Return the (X, Y) coordinate for the center point of the cell that contains the specified text.  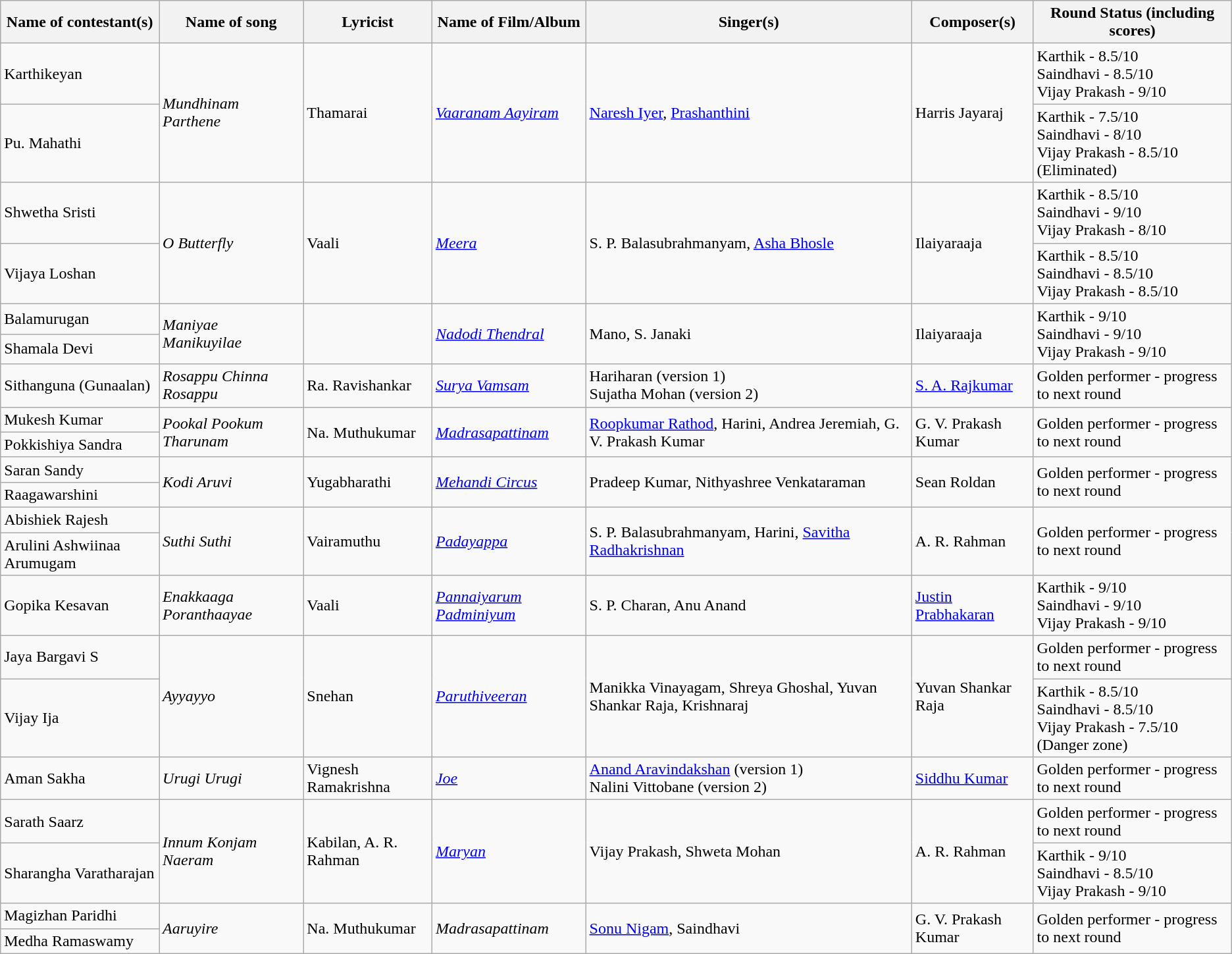
Name of Film/Album (509, 22)
Sean Roldan (973, 482)
Surya Vamsam (509, 386)
Snehan (368, 697)
Paruthiveeran (509, 697)
Roopkumar Rathod, Harini, Andrea Jeremiah, G. V. Prakash Kumar (749, 432)
Aaruyire (232, 928)
Suthi Suthi (232, 541)
Aman Sakha (80, 778)
Vaaranam Aayiram (509, 113)
Jaya Bargavi S (80, 657)
Pookal Pookum Tharunam (232, 432)
Magizhan Paridhi (80, 916)
S. P. Balasubrahmanyam, Asha Bhosle (749, 243)
O Butterfly (232, 243)
Naresh Iyer, Prashanthini (749, 113)
Kabilan, A. R. Rahman (368, 852)
Lyricist (368, 22)
Karthik - 7.5/10Saindhavi - 8/10Vijay Prakash - 8.5/10(Eliminated) (1132, 144)
Pradeep Kumar, Nithyashree Venkataraman (749, 482)
Manikka Vinayagam, Shreya Ghoshal, Yuvan Shankar Raja, Krishnaraj (749, 697)
Padayappa (509, 541)
Singer(s) (749, 22)
Karthik - 9/10Saindhavi - 8.5/10Vijay Prakash - 9/10 (1132, 873)
Thamarai (368, 113)
Balamurugan (80, 319)
Shamala Devi (80, 349)
Pokkishiya Sandra (80, 444)
Vairamuthu (368, 541)
Name of contestant(s) (80, 22)
Nadodi Thendral (509, 334)
Maryan (509, 852)
Round Status (including scores) (1132, 22)
Vijay Prakash, Shweta Mohan (749, 852)
Karthik - 8.5/10Saindhavi - 8.5/10Vijay Prakash - 7.5/10(Danger zone) (1132, 718)
Kodi Aruvi (232, 482)
Siddhu Kumar (973, 778)
Vijaya Loshan (80, 273)
Arulini Ashwiinaa Arumugam (80, 553)
Joe (509, 778)
Ra. Ravishankar (368, 386)
Name of song (232, 22)
Mukesh Kumar (80, 419)
S. A. Rajkumar (973, 386)
Karthik - 8.5/10Saindhavi - 9/10Vijay Prakash - 8/10 (1132, 213)
Mano, S. Janaki (749, 334)
Raagawarshini (80, 494)
Mundhinam Parthene (232, 113)
Sonu Nigam, Saindhavi (749, 928)
Urugi Urugi (232, 778)
Yugabharathi (368, 482)
Vignesh Ramakrishna (368, 778)
Sarath Saarz (80, 822)
Hariharan (version 1)Sujatha Mohan (version 2) (749, 386)
Justin Prabhakaran (973, 606)
Sharangha Varatharajan (80, 873)
Composer(s) (973, 22)
Enakkaaga Poranthaayae (232, 606)
Yuvan Shankar Raja (973, 697)
Anand Aravindakshan (version 1)Nalini Vittobane (version 2) (749, 778)
Shwetha Sristi (80, 213)
Mehandi Circus (509, 482)
Meera (509, 243)
Abishiek Rajesh (80, 519)
Karthik - 8.5/10Saindhavi - 8.5/10Vijay Prakash - 9/10 (1132, 74)
Gopika Kesavan (80, 606)
Sithanguna (Gunaalan) (80, 386)
Karthikeyan (80, 74)
Rosappu Chinna Rosappu (232, 386)
Pu. Mahathi (80, 144)
Innum Konjam Naeram (232, 852)
Maniyae Manikuyilae (232, 334)
Pannaiyarum Padminiyum (509, 606)
Saran Sandy (80, 469)
Karthik - 8.5/10Saindhavi - 8.5/10Vijay Prakash - 8.5/10 (1132, 273)
Vijay Ija (80, 718)
Medha Ramaswamy (80, 941)
S. P. Charan, Anu Anand (749, 606)
Harris Jayaraj (973, 113)
S. P. Balasubrahmanyam, Harini, Savitha Radhakrishnan (749, 541)
Ayyayyo (232, 697)
